Return the (X, Y) coordinate for the center point of the cell that contains the specified text.  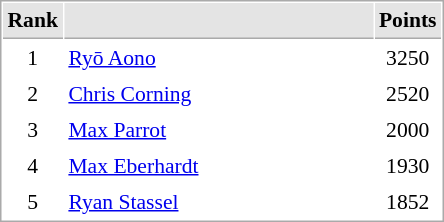
Max Parrot (218, 129)
3 (32, 129)
Points (408, 21)
4 (32, 165)
2520 (408, 93)
1852 (408, 201)
Ryō Aono (218, 57)
Ryan Stassel (218, 201)
3250 (408, 57)
Chris Corning (218, 93)
Max Eberhardt (218, 165)
1 (32, 57)
2000 (408, 129)
Rank (32, 21)
1930 (408, 165)
2 (32, 93)
5 (32, 201)
